Detect which cell encompasses the target text, then output its (x, y) center coordinate. 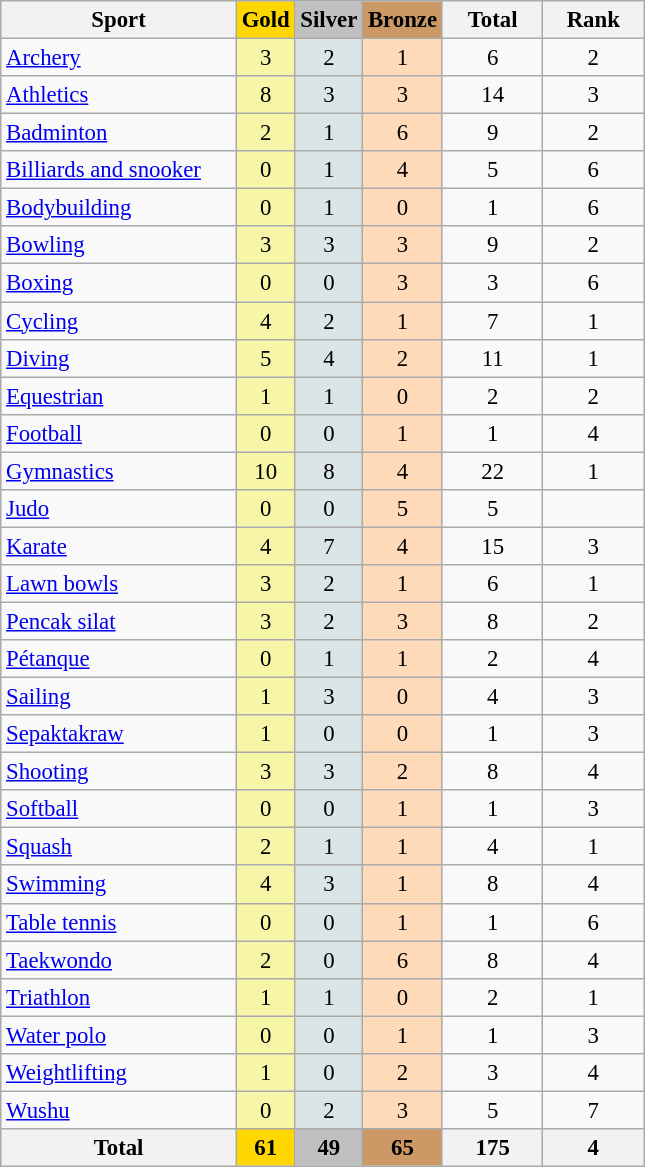
61 (266, 1148)
Billiards and snooker (119, 170)
Water polo (119, 1035)
Boxing (119, 283)
Sport (119, 20)
Football (119, 433)
Athletics (119, 95)
Bodybuilding (119, 208)
Bronze (403, 20)
Lawn bowls (119, 584)
22 (492, 471)
Swimming (119, 885)
Rank (594, 20)
Gold (266, 20)
Shooting (119, 772)
Table tennis (119, 922)
Karate (119, 546)
Badminton (119, 133)
Bowling (119, 245)
Pencak silat (119, 621)
Weightlifting (119, 1073)
Sailing (119, 697)
14 (492, 95)
Judo (119, 509)
Taekwondo (119, 960)
Gymnastics (119, 471)
Squash (119, 847)
Equestrian (119, 396)
Cycling (119, 321)
49 (329, 1148)
Sepaktakraw (119, 734)
15 (492, 546)
Triathlon (119, 997)
11 (492, 358)
65 (403, 1148)
10 (266, 471)
Diving (119, 358)
175 (492, 1148)
Pétanque (119, 659)
Wushu (119, 1110)
Softball (119, 809)
Silver (329, 20)
Archery (119, 58)
